Return the [X, Y] coordinate for the center point of the cell that contains the specified text.  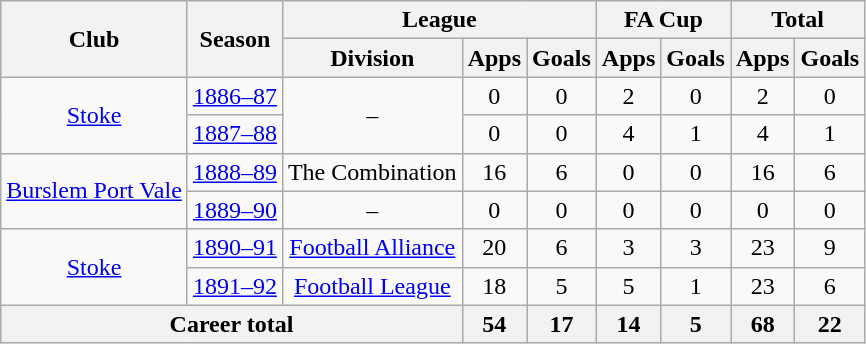
FA Cup [663, 20]
20 [494, 248]
22 [830, 324]
Burslem Port Vale [94, 191]
68 [762, 324]
1889–90 [234, 210]
54 [494, 324]
Division [372, 58]
Football Alliance [372, 248]
1890–91 [234, 248]
17 [562, 324]
Season [234, 39]
Club [94, 39]
Football League [372, 286]
18 [494, 286]
1888–89 [234, 172]
1887–88 [234, 134]
Total [797, 20]
9 [830, 248]
1891–92 [234, 286]
The Combination [372, 172]
Career total [232, 324]
League [439, 20]
1886–87 [234, 96]
14 [628, 324]
